Provide the [X, Y] coordinate of the cell's center where the given text is located.  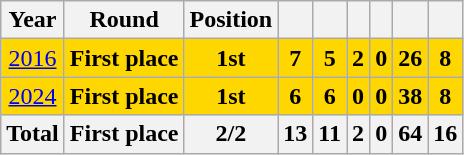
Round [124, 20]
38 [410, 96]
7 [296, 58]
5 [330, 58]
2024 [33, 96]
64 [410, 134]
11 [330, 134]
2/2 [231, 134]
Total [33, 134]
16 [446, 134]
13 [296, 134]
Position [231, 20]
Year [33, 20]
2016 [33, 58]
26 [410, 58]
